Identify which cell holds the provided text, then report its (x, y) central coordinate. 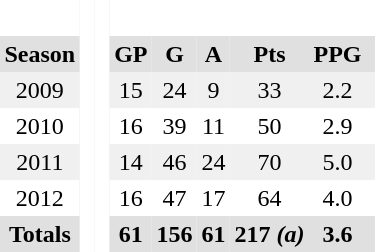
50 (270, 126)
33 (270, 90)
G (174, 54)
2009 (40, 90)
9 (214, 90)
Pts (270, 54)
A (214, 54)
14 (131, 162)
GP (131, 54)
2.9 (338, 126)
2.2 (338, 90)
11 (214, 126)
4.0 (338, 198)
2012 (40, 198)
PPG (338, 54)
156 (174, 234)
70 (270, 162)
2010 (40, 126)
5.0 (338, 162)
Season (40, 54)
46 (174, 162)
217 (a) (270, 234)
3.6 (338, 234)
64 (270, 198)
39 (174, 126)
17 (214, 198)
2011 (40, 162)
47 (174, 198)
Totals (40, 234)
15 (131, 90)
